Capture the cell that displays the provided text and extract its (X, Y) central coordinate. 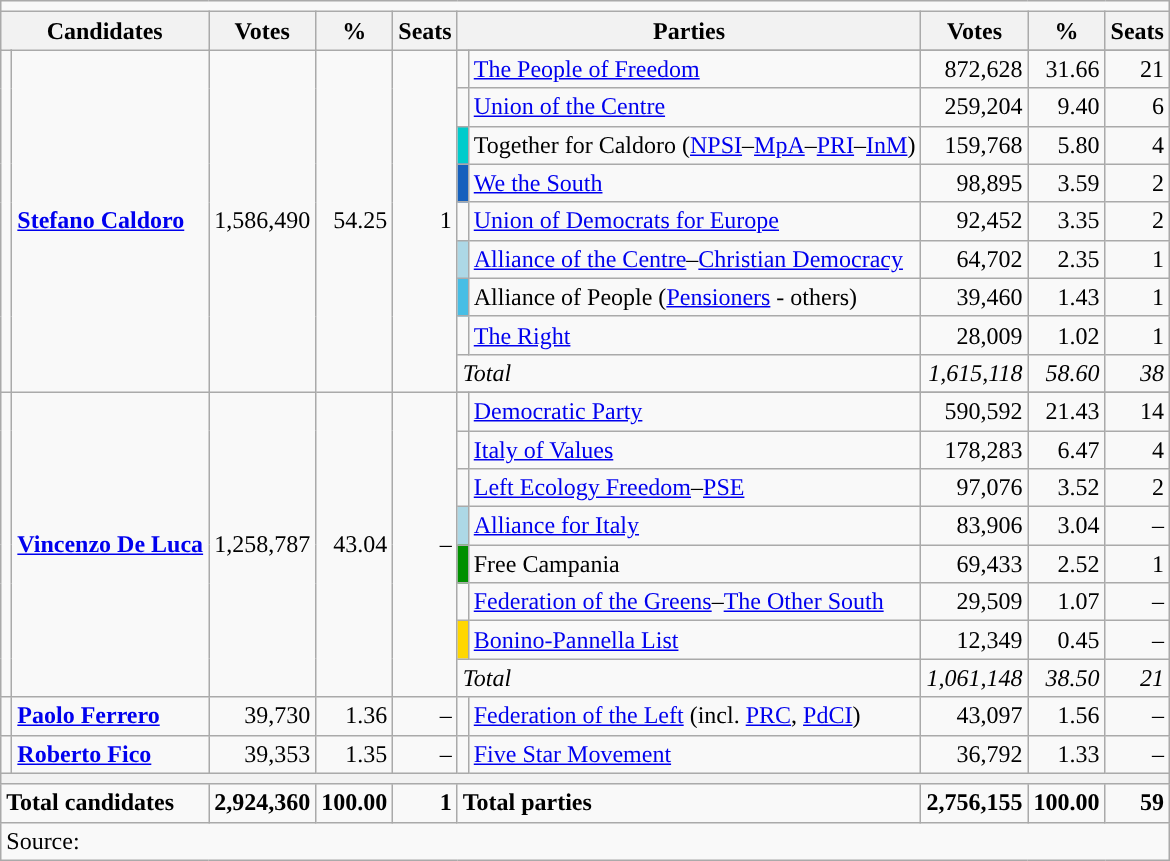
2.52 (1066, 564)
21.43 (1066, 411)
Alliance of People (Pensioners - others) (694, 297)
Together for Caldoro (NPSI–MpA–PRI–InM) (694, 145)
The Right (694, 335)
1.33 (1066, 754)
Source: (586, 841)
2,756,155 (974, 803)
43,097 (974, 716)
69,433 (974, 564)
1,615,118 (974, 373)
14 (1137, 411)
Free Campania (694, 564)
Federation of the Greens–The Other South (694, 602)
9.40 (1066, 107)
1.07 (1066, 602)
Left Ecology Freedom–PSE (694, 488)
3.52 (1066, 488)
3.35 (1066, 221)
259,204 (974, 107)
1.43 (1066, 297)
0.45 (1066, 640)
28,009 (974, 335)
159,768 (974, 145)
38.50 (1066, 678)
6.47 (1066, 449)
872,628 (974, 69)
590,592 (974, 411)
5.80 (1066, 145)
The People of Freedom (694, 69)
Vincenzo De Luca (110, 544)
Total candidates (105, 803)
Federation of the Left (incl. PRC, PdCI) (694, 716)
92,452 (974, 221)
58.60 (1066, 373)
1.56 (1066, 716)
1.36 (354, 716)
1.35 (354, 754)
39,353 (262, 754)
Alliance of the Centre–Christian Democracy (694, 259)
39,730 (262, 716)
43.04 (354, 544)
3.59 (1066, 183)
12,349 (974, 640)
1,061,148 (974, 678)
64,702 (974, 259)
Union of Democrats for Europe (694, 221)
Italy of Values (694, 449)
Candidates (105, 31)
Five Star Movement (694, 754)
36,792 (974, 754)
Paolo Ferrero (110, 716)
2,924,360 (262, 803)
31.66 (1066, 69)
Alliance for Italy (694, 526)
1.02 (1066, 335)
39,460 (974, 297)
178,283 (974, 449)
3.04 (1066, 526)
Stefano Caldoro (110, 222)
Democratic Party (694, 411)
1,258,787 (262, 544)
Parties (689, 31)
83,906 (974, 526)
Union of the Centre (694, 107)
We the South (694, 183)
54.25 (354, 222)
59 (1137, 803)
Total parties (689, 803)
98,895 (974, 183)
97,076 (974, 488)
6 (1137, 107)
1,586,490 (262, 222)
2.35 (1066, 259)
38 (1137, 373)
Roberto Fico (110, 754)
29,509 (974, 602)
Bonino-Pannella List (694, 640)
